Identify which cell holds the provided text, then report its [X, Y] central coordinate. 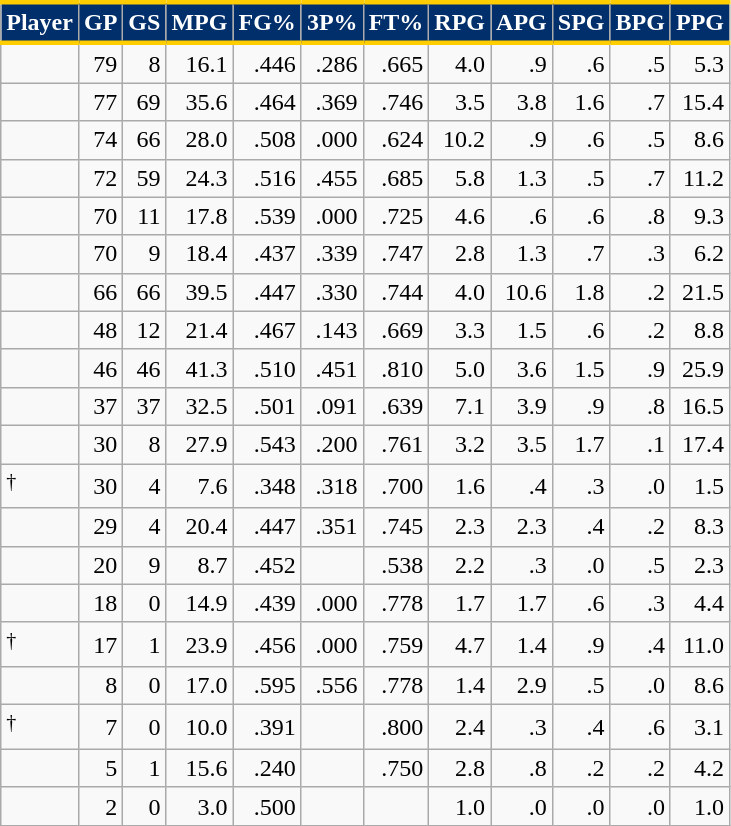
.351 [332, 527]
.240 [267, 768]
.348 [267, 486]
5.3 [700, 63]
.391 [267, 728]
.539 [267, 216]
APG [522, 22]
20.4 [200, 527]
3.6 [522, 368]
11.0 [700, 644]
3.3 [460, 330]
FT% [396, 22]
.501 [267, 406]
.467 [267, 330]
3P% [332, 22]
4.6 [460, 216]
BPG [640, 22]
74 [100, 140]
.510 [267, 368]
.665 [396, 63]
11 [144, 216]
10.0 [200, 728]
RPG [460, 22]
2.2 [460, 565]
6.2 [700, 254]
.1 [640, 444]
.330 [332, 292]
.759 [396, 644]
.624 [396, 140]
.543 [267, 444]
2 [100, 806]
77 [100, 102]
69 [144, 102]
48 [100, 330]
25.9 [700, 368]
.508 [267, 140]
17.4 [700, 444]
.538 [396, 565]
1.8 [581, 292]
15.6 [200, 768]
.556 [332, 686]
.500 [267, 806]
29 [100, 527]
.744 [396, 292]
.369 [332, 102]
3.9 [522, 406]
5.0 [460, 368]
27.9 [200, 444]
72 [100, 178]
20 [100, 565]
18 [100, 603]
16.1 [200, 63]
2.9 [522, 686]
FG% [267, 22]
.745 [396, 527]
24.3 [200, 178]
.452 [267, 565]
GP [100, 22]
35.6 [200, 102]
.639 [396, 406]
.747 [396, 254]
.455 [332, 178]
2.4 [460, 728]
10.2 [460, 140]
.464 [267, 102]
4.7 [460, 644]
.439 [267, 603]
GS [144, 22]
.200 [332, 444]
16.5 [700, 406]
.339 [332, 254]
4.4 [700, 603]
5 [100, 768]
.746 [396, 102]
.091 [332, 406]
10.6 [522, 292]
.810 [396, 368]
.595 [267, 686]
17.0 [200, 686]
PPG [700, 22]
11.2 [700, 178]
3.0 [200, 806]
28.0 [200, 140]
.800 [396, 728]
.286 [332, 63]
.318 [332, 486]
.451 [332, 368]
17.8 [200, 216]
15.4 [700, 102]
59 [144, 178]
Player [40, 22]
41.3 [200, 368]
32.5 [200, 406]
.516 [267, 178]
79 [100, 63]
3.8 [522, 102]
MPG [200, 22]
3.2 [460, 444]
.143 [332, 330]
.437 [267, 254]
8.3 [700, 527]
4.2 [700, 768]
17 [100, 644]
7.6 [200, 486]
21.4 [200, 330]
21.5 [700, 292]
3.1 [700, 728]
.446 [267, 63]
8.8 [700, 330]
.700 [396, 486]
.750 [396, 768]
7 [100, 728]
12 [144, 330]
.761 [396, 444]
23.9 [200, 644]
18.4 [200, 254]
.685 [396, 178]
.725 [396, 216]
14.9 [200, 603]
5.8 [460, 178]
39.5 [200, 292]
.456 [267, 644]
7.1 [460, 406]
9.3 [700, 216]
SPG [581, 22]
.669 [396, 330]
8.7 [200, 565]
